Capture the cell that displays the provided text and extract its (x, y) central coordinate. 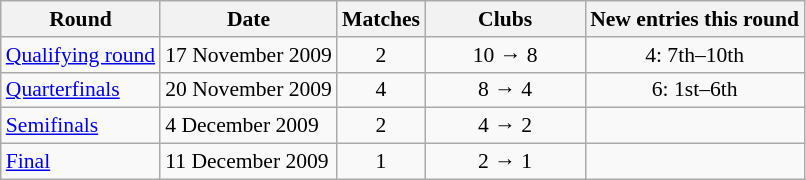
11 December 2009 (248, 162)
17 November 2009 (248, 55)
Clubs (505, 19)
4 December 2009 (248, 126)
Semifinals (80, 126)
Final (80, 162)
20 November 2009 (248, 90)
4 → 2 (505, 126)
6: 1st–6th (694, 90)
4 (381, 90)
4: 7th–10th (694, 55)
Qualifying round (80, 55)
Matches (381, 19)
Round (80, 19)
10 → 8 (505, 55)
New entries this round (694, 19)
8 → 4 (505, 90)
2 → 1 (505, 162)
1 (381, 162)
Quarterfinals (80, 90)
Date (248, 19)
